Output the (x, y) coordinate of the center of the cell containing the given text.  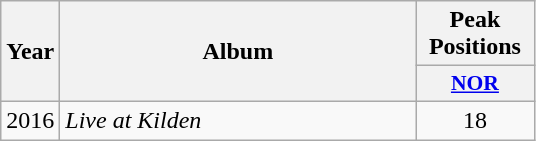
Live at Kilden (238, 120)
Album (238, 52)
2016 (30, 120)
18 (475, 120)
Peak Positions (475, 34)
NOR (475, 84)
Year (30, 52)
